From the cell containing the given text, extract its center point as [x, y] coordinate. 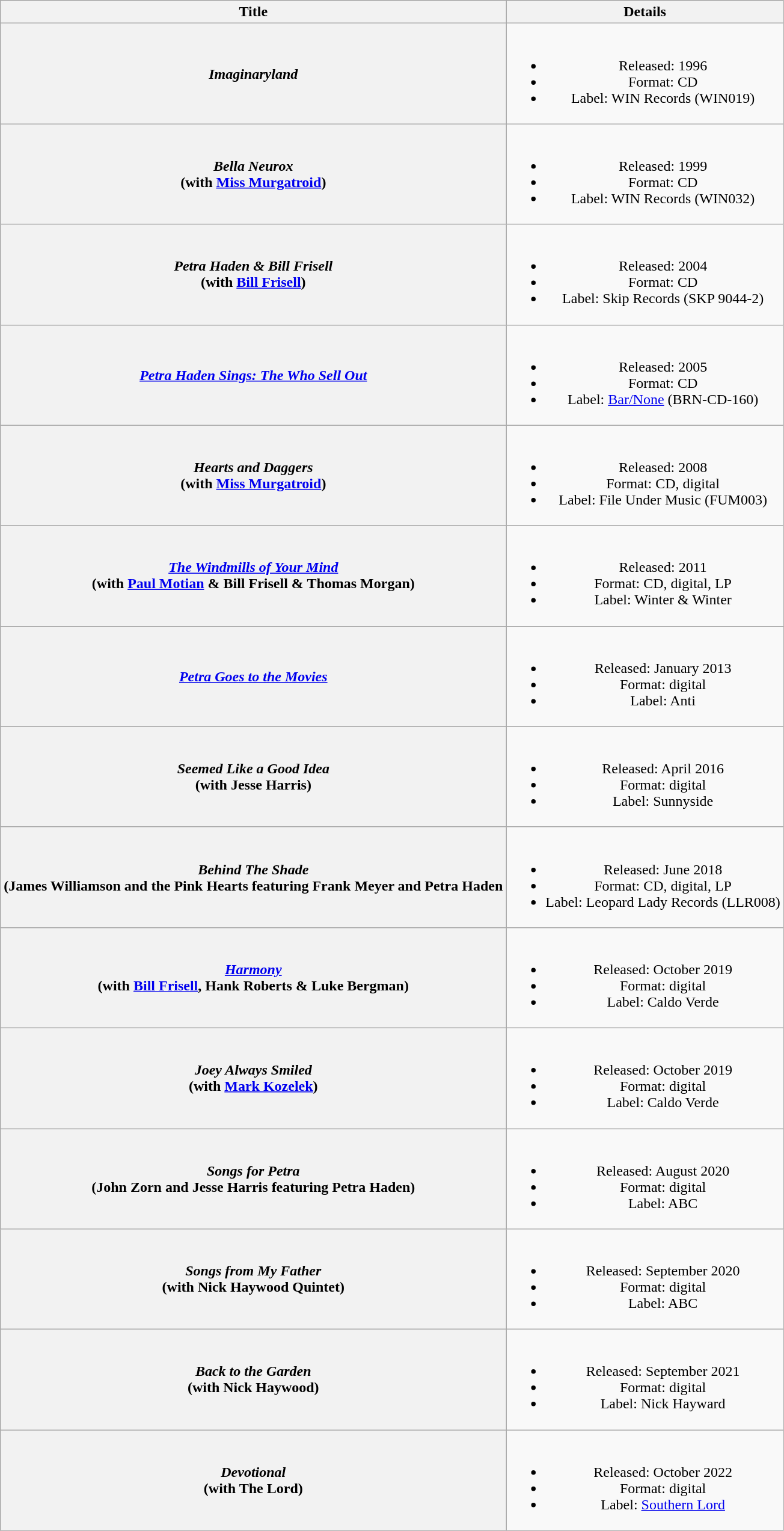
Released: 2004Format: CDLabel: Skip Records (SKP 9044-2) [645, 274]
Hearts and Daggers (with Miss Murgatroid) [254, 475]
Released: January 2013Format: digitalLabel: Anti [645, 676]
Released: 2005Format: CDLabel: Bar/None (BRN-CD-160) [645, 375]
Bella Neurox (with Miss Murgatroid) [254, 174]
Released: April 2016Format: digitalLabel: Sunnyside [645, 777]
Back to the Garden (with Nick Haywood) [254, 1379]
Harmony (with Bill Frisell, Hank Roberts & Luke Bergman) [254, 978]
Petra Haden & Bill Frisell (with Bill Frisell) [254, 274]
Behind The Shade (James Williamson and the Pink Hearts featuring Frank Meyer and Petra Haden [254, 877]
The Windmills of Your Mind (with Paul Motian & Bill Frisell & Thomas Morgan) [254, 576]
Imaginaryland [254, 73]
Details [645, 12]
Seemed Like a Good Idea (with Jesse Harris) [254, 777]
Petra Goes to the Movies [254, 676]
Petra Haden Sings: The Who Sell Out [254, 375]
Released: 1999Format: CDLabel: WIN Records (WIN032) [645, 174]
Released: 1996Format: CDLabel: WIN Records (WIN019) [645, 73]
Joey Always Smiled (with Mark Kozelek) [254, 1078]
Released: 2011Format: CD, digital, LPLabel: Winter & Winter [645, 576]
Released: September 2021Format: digitalLabel: Nick Hayward [645, 1379]
Released: June 2018Format: CD, digital, LPLabel: Leopard Lady Records (LLR008) [645, 877]
Title [254, 12]
Released: August 2020Format: digitalLabel: ABC [645, 1179]
Released: September 2020Format: digitalLabel: ABC [645, 1280]
Songs for Petra (John Zorn and Jesse Harris featuring Petra Haden) [254, 1179]
Devotional (with The Lord) [254, 1480]
Songs from My Father (with Nick Haywood Quintet) [254, 1280]
Released: 2008Format: CD, digitalLabel: File Under Music (FUM003) [645, 475]
Released: October 2022Format: digitalLabel: Southern Lord [645, 1480]
